Return the (X, Y) coordinate for the center point of the cell that contains the specified text.  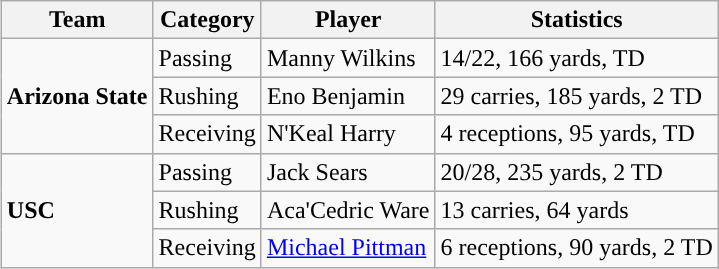
N'Keal Harry (348, 134)
Michael Pittman (348, 248)
Eno Benjamin (348, 96)
Jack Sears (348, 172)
Aca'Cedric Ware (348, 210)
Category (207, 20)
14/22, 166 yards, TD (576, 58)
Team (77, 20)
Arizona State (77, 96)
Statistics (576, 20)
6 receptions, 90 yards, 2 TD (576, 248)
USC (77, 210)
20/28, 235 yards, 2 TD (576, 172)
4 receptions, 95 yards, TD (576, 134)
Manny Wilkins (348, 58)
29 carries, 185 yards, 2 TD (576, 96)
Player (348, 20)
13 carries, 64 yards (576, 210)
